From the cell containing the given text, extract its center point as (X, Y) coordinate. 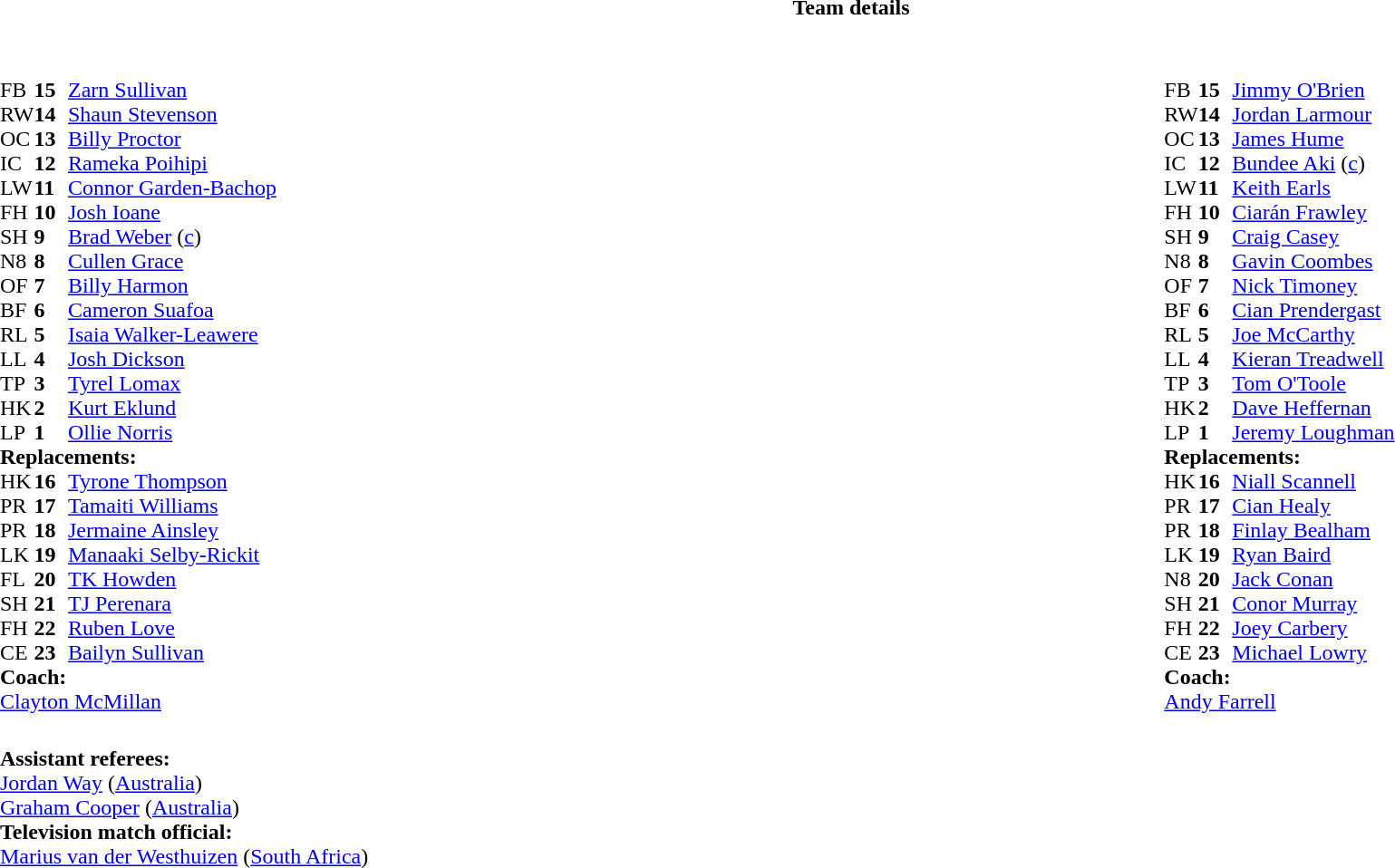
Brad Weber (c) (172, 237)
Niall Scannell (1313, 482)
Conor Murray (1313, 603)
Josh Ioane (172, 212)
James Hume (1313, 140)
Joe McCarthy (1313, 335)
Zarn Sullivan (172, 91)
Ciarán Frawley (1313, 212)
Josh Dickson (172, 359)
Cian Healy (1313, 506)
Ryan Baird (1313, 555)
Michael Lowry (1313, 652)
Cullen Grace (172, 261)
Joey Carbery (1313, 629)
Billy Harmon (172, 286)
Cameron Suafoa (172, 310)
Shaun Stevenson (172, 114)
Ollie Norris (172, 433)
Finlay Bealham (1313, 531)
TK Howden (172, 580)
Kurt Eklund (172, 408)
Gavin Coombes (1313, 261)
Jimmy O'Brien (1313, 91)
Ruben Love (172, 629)
Connor Garden-Bachop (172, 188)
Clayton McMillan (138, 701)
Jack Conan (1313, 580)
Tyrone Thompson (172, 482)
Billy Proctor (172, 140)
Nick Timoney (1313, 286)
Isaia Walker-Leawere (172, 335)
FL (17, 580)
Tom O'Toole (1313, 384)
Keith Earls (1313, 188)
Bundee Aki (c) (1313, 163)
Cian Prendergast (1313, 310)
Andy Farrell (1279, 701)
Jordan Larmour (1313, 114)
Manaaki Selby-Rickit (172, 555)
Rameka Poihipi (172, 163)
Tamaiti Williams (172, 506)
Jermaine Ainsley (172, 531)
Dave Heffernan (1313, 408)
Craig Casey (1313, 237)
Jeremy Loughman (1313, 433)
Kieran Treadwell (1313, 359)
Tyrel Lomax (172, 384)
TJ Perenara (172, 603)
Bailyn Sullivan (172, 652)
